Return the [X, Y] coordinate for the center point of the cell that contains the specified text.  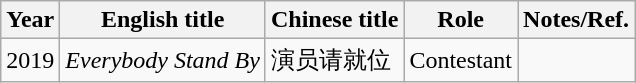
2019 [30, 60]
English title [163, 20]
Year [30, 20]
演员请就位 [334, 60]
Role [461, 20]
Everybody Stand By [163, 60]
Chinese title [334, 20]
Notes/Ref. [576, 20]
Contestant [461, 60]
